Scan for the cell matching the given text and deliver its (x, y) coordinate at center. 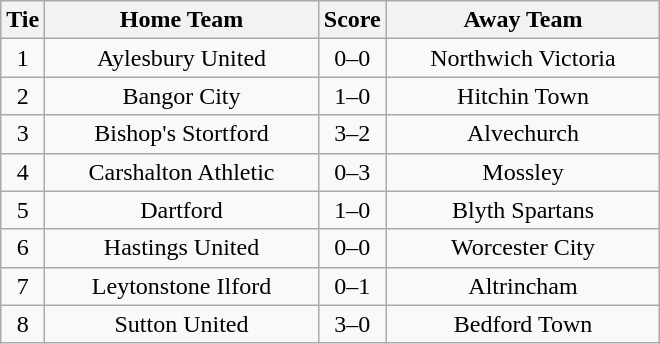
Bishop's Stortford (182, 134)
2 (23, 96)
Mossley (523, 172)
3–0 (352, 324)
Aylesbury United (182, 58)
5 (23, 210)
Altrincham (523, 286)
Worcester City (523, 248)
Score (352, 20)
Bedford Town (523, 324)
4 (23, 172)
Hitchin Town (523, 96)
6 (23, 248)
0–1 (352, 286)
1 (23, 58)
Blyth Spartans (523, 210)
Dartford (182, 210)
3–2 (352, 134)
8 (23, 324)
Leytonstone Ilford (182, 286)
Away Team (523, 20)
Home Team (182, 20)
Northwich Victoria (523, 58)
Carshalton Athletic (182, 172)
Alvechurch (523, 134)
Hastings United (182, 248)
3 (23, 134)
0–3 (352, 172)
7 (23, 286)
Sutton United (182, 324)
Tie (23, 20)
Bangor City (182, 96)
